Return the (x, y) coordinate for the center point of the cell that contains the specified text.  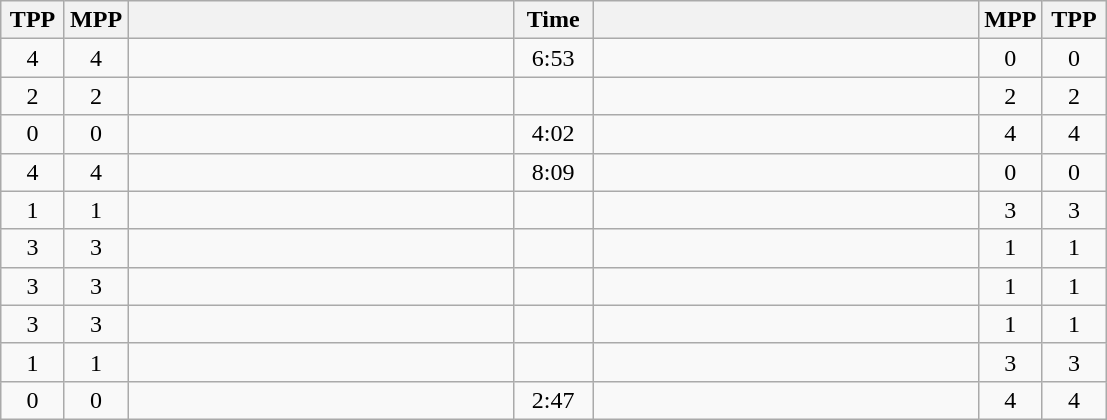
2:47 (554, 400)
4:02 (554, 134)
6:53 (554, 58)
8:09 (554, 172)
Time (554, 20)
